Provide the [X, Y] coordinate of the cell's center where the given text is located.  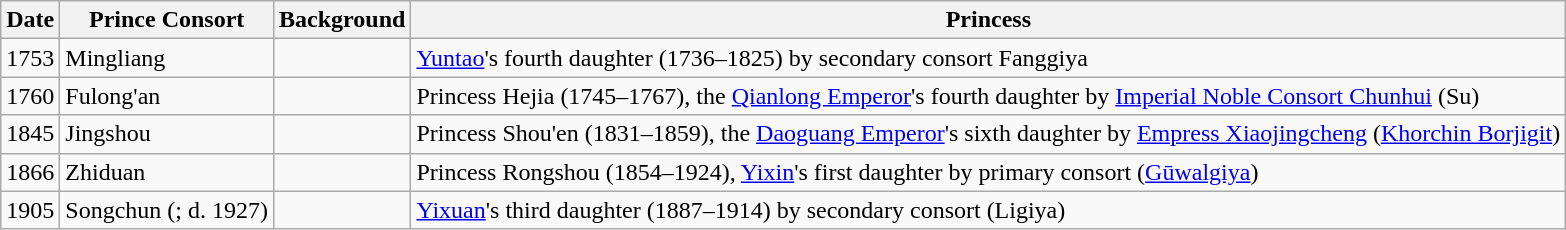
1905 [30, 210]
Princess Shou'en (1831–1859), the Daoguang Emperor's sixth daughter by Empress Xiaojingcheng (Khorchin Borjigit) [988, 134]
1866 [30, 172]
1845 [30, 134]
Yixuan's third daughter (1887–1914) by secondary consort (Ligiya) [988, 210]
Mingliang [167, 58]
Princess Hejia (1745–1767), the Qianlong Emperor's fourth daughter by Imperial Noble Consort Chunhui (Su) [988, 96]
Princess [988, 20]
Date [30, 20]
Princess Rongshou (1854–1924), Yixin's first daughter by primary consort (Gūwalgiya) [988, 172]
Songchun (; d. 1927) [167, 210]
Zhiduan [167, 172]
Prince Consort [167, 20]
1753 [30, 58]
Background [342, 20]
Jingshou [167, 134]
1760 [30, 96]
Fulong'an [167, 96]
Yuntao's fourth daughter (1736–1825) by secondary consort Fanggiya [988, 58]
